Output the (X, Y) coordinate of the center of the cell containing the given text.  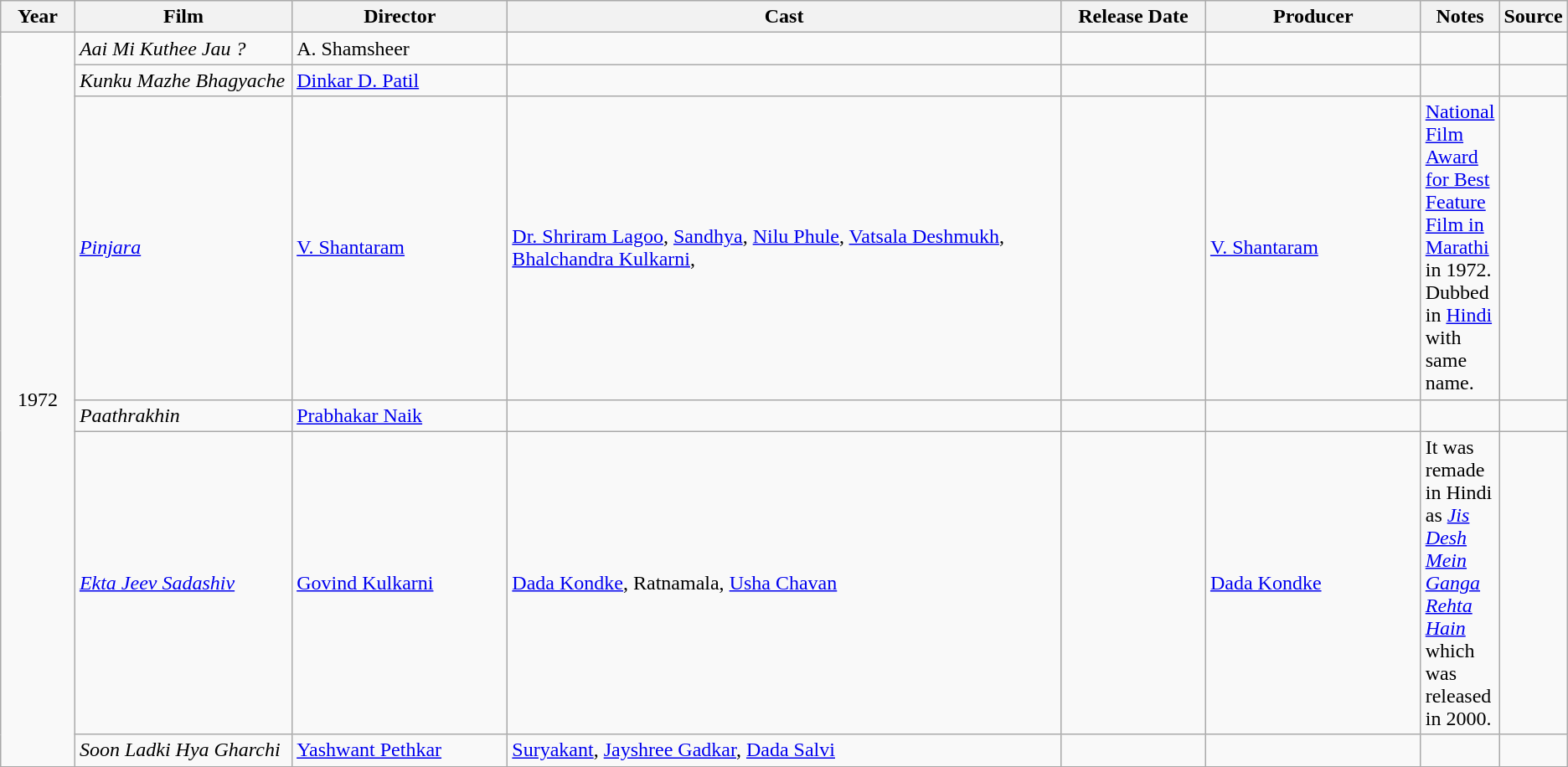
Pinjara (183, 248)
Release Date (1132, 17)
National Film Award for Best Feature Film in Marathi in 1972. Dubbed in Hindi with same name. (1460, 248)
Dinkar D. Patil (400, 80)
Dada Kondke, Ratnamala, Usha Chavan (784, 583)
Soon Ladki Hya Gharchi (183, 750)
Suryakant, Jayshree Gadkar, Dada Salvi (784, 750)
Paathrakhin (183, 415)
Year (39, 17)
It was remade in Hindi as Jis Desh Mein Ganga Rehta Hain which was released in 2000. (1460, 583)
Notes (1460, 17)
Producer (1313, 17)
Dada Kondke (1313, 583)
Dr. Shriram Lagoo, Sandhya, Nilu Phule, Vatsala Deshmukh, Bhalchandra Kulkarni, (784, 248)
1972 (39, 399)
Director (400, 17)
Govind Kulkarni (400, 583)
Film (183, 17)
Cast (784, 17)
Prabhakar Naik (400, 415)
Kunku Mazhe Bhagyache (183, 80)
Source (1533, 17)
Ekta Jeev Sadashiv (183, 583)
Aai Mi Kuthee Jau ? (183, 49)
Yashwant Pethkar (400, 750)
A. Shamsheer (400, 49)
